Provide the (x, y) coordinate of the cell's center where the given text is located.  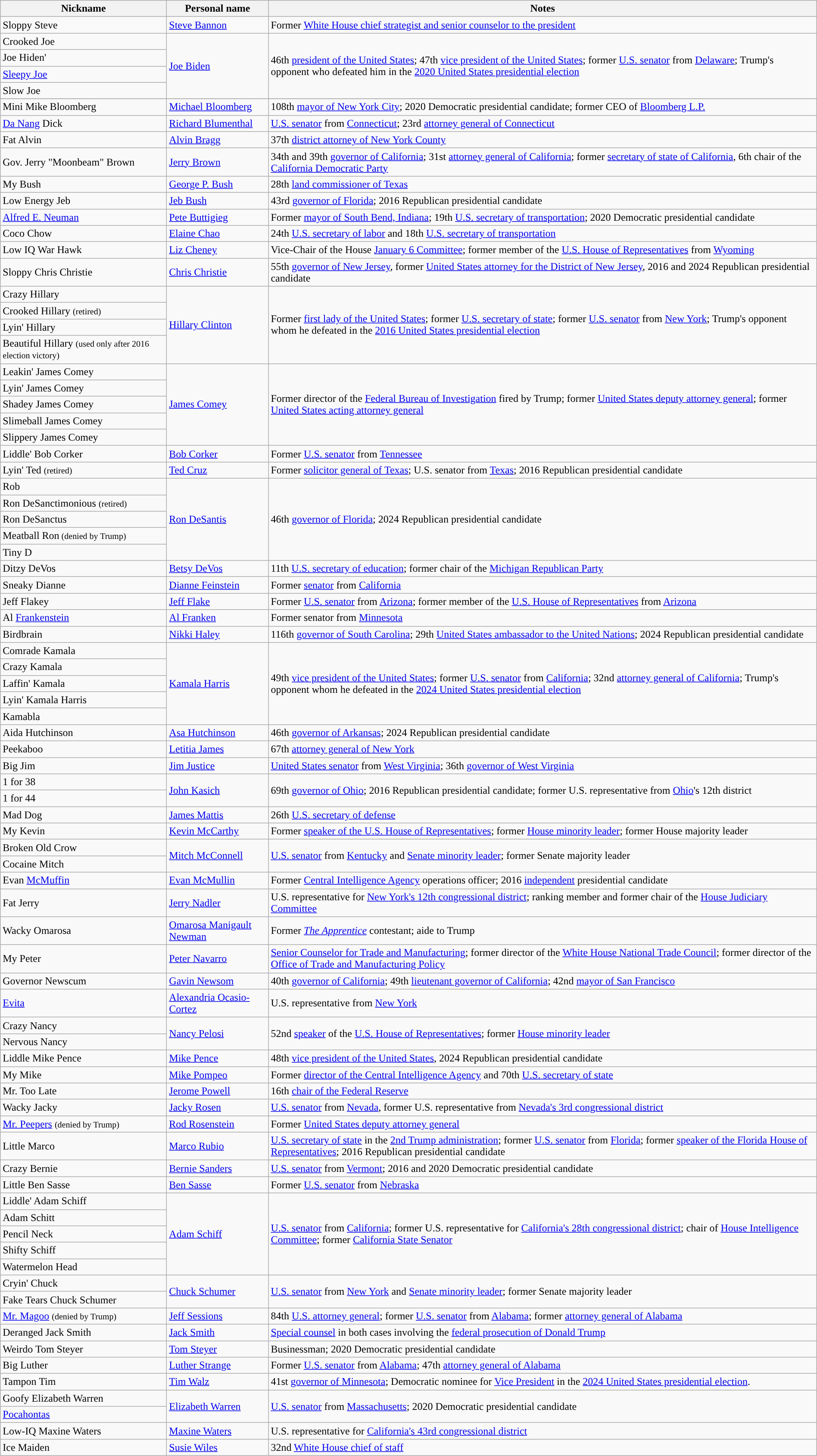
Joe Hiden' (84, 58)
U.S. senator from Vermont; 2016 and 2020 Democratic presidential candidate (543, 1168)
Liddle Mike Pence (84, 1058)
Former senator from Minnesota (543, 618)
Betsy DeVos (218, 569)
Peekaboo (84, 749)
Former speaker of the U.S. House of Representatives; former House minority leader; former House majority leader (543, 831)
Ditzy DeVos (84, 569)
Alvin Bragg (218, 140)
Jeff Sessions (218, 1316)
Slimeball James Comey (84, 421)
Beautiful Hillary (used only after 2016 election victory) (84, 349)
Former U.S. senator from Alabama; 47th attorney general of Alabama (543, 1365)
Jim Justice (218, 765)
Fat Jerry (84, 903)
32nd White House chief of staff (543, 1447)
Nervous Nancy (84, 1042)
Fat Alvin (84, 140)
Mitch McConnell (218, 856)
U.S. senator from New York and Senate minority leader; former Senate majority leader (543, 1291)
Little Ben Sasse (84, 1185)
My Mike (84, 1075)
Hillary Clinton (218, 325)
Mike Pence (218, 1058)
Governor Newscum (84, 981)
Evan McMuffin (84, 880)
Evan McMullin (218, 880)
Gov. Jerry "Moonbeam" Brown (84, 162)
My Bush (84, 184)
Peter Navarro (218, 959)
Crazy Hillary (84, 294)
Rob (84, 486)
Tom Steyer (218, 1349)
Al Frankenstein (84, 618)
Big Jim (84, 765)
Ron DeSanctimonious (retired) (84, 503)
Leakin' James Comey (84, 372)
Kamala Harris (218, 683)
Special counsel in both cases involving the federal prosecution of Donald Trump (543, 1332)
1 for 38 (84, 782)
Cocaine Mitch (84, 864)
Aida Hutchinson (84, 733)
Lyin' Ted (retired) (84, 470)
Former mayor of South Bend, Indiana; 19th U.S. secretary of transportation; 2020 Democratic presidential candidate (543, 217)
11th U.S. secretary of education; former chair of the Michigan Republican Party (543, 569)
My Kevin (84, 831)
Chuck Schumer (218, 1291)
Elizabeth Warren (218, 1406)
Broken Old Crow (84, 848)
Omarosa Manigault Newman (218, 930)
Slow Joe (84, 91)
Pete Buttigieg (218, 217)
Vice-Chair of the House January 6 Committee; former member of the U.S. House of Representatives from Wyoming (543, 250)
55th governor of New Jersey, former United States attorney for the District of New Jersey, 2016 and 2024 Republican presidential candidate (543, 272)
Kevin McCarthy (218, 831)
43rd governor of Florida; 2016 Republican presidential candidate (543, 200)
Shifty Schiff (84, 1250)
Joe Biden (218, 66)
84th U.S. attorney general; former U.S. senator from Alabama; former attorney general of Alabama (543, 1316)
Notes (543, 9)
Crooked Hillary (retired) (84, 311)
Pocahontas (84, 1415)
Alfred E. Neuman (84, 217)
Jerry Brown (218, 162)
116th governor of South Carolina; 29th United States ambassador to the United Nations; 2024 Republican presidential candidate (543, 634)
Richard Blumenthal (218, 123)
Jeb Bush (218, 200)
James Comey (218, 404)
Dianne Feinstein (218, 585)
Lyin' Hillary (84, 327)
Adam Schiff (218, 1234)
Sneaky Dianne (84, 585)
Birdbrain (84, 634)
Watermelon Head (84, 1267)
Weirdo Tom Steyer (84, 1349)
Liz Cheney (218, 250)
24th U.S. secretary of labor and 18th U.S. secretary of transportation (543, 234)
Mad Dog (84, 815)
Former The Apprentice contestant; aide to Trump (543, 930)
Former Central Intelligence Agency operations officer; 2016 independent presidential candidate (543, 880)
Rod Rosenstein (218, 1124)
Crazy Nancy (84, 1025)
Al Franken (218, 618)
Crazy Kamala (84, 667)
Mini Mike Bloomberg (84, 107)
Sloppy Chris Christie (84, 272)
U.S. senator from Connecticut; 23rd attorney general of Connecticut (543, 123)
Elaine Chao (218, 234)
Mr. Magoo (denied by Trump) (84, 1316)
Alexandria Ocasio-Cortez (218, 1003)
69th governor of Ohio; 2016 Republican presidential candidate; former U.S. representative from Ohio's 12th district (543, 790)
108th mayor of New York City; 2020 Democratic presidential candidate; former CEO of Bloomberg L.P. (543, 107)
46th governor of Florida; 2024 Republican presidential candidate (543, 519)
Meatball Ron (denied by Trump) (84, 536)
26th U.S. secretary of defense (543, 815)
Lyin' James Comey (84, 388)
Tiny D (84, 552)
Mike Pompeo (218, 1075)
U.S. representative for New York's 12th congressional district; ranking member and former chair of the House Judiciary Committee (543, 903)
Liddle' Adam Schiff (84, 1201)
Mr. Too Late (84, 1091)
Former U.S. senator from Nebraska (543, 1185)
40th governor of California; 49th lieutenant governor of California; 42nd mayor of San Francisco (543, 981)
Coco Chow (84, 234)
48th vice president of the United States, 2024 Republican presidential candidate (543, 1058)
Comrade Kamala (84, 651)
Jeff Flakey (84, 601)
U.S. senator from Massachusetts; 2020 Democratic presidential candidate (543, 1406)
1 for 44 (84, 798)
Crazy Bernie (84, 1168)
Pencil Neck (84, 1234)
Businessman; 2020 Democratic presidential candidate (543, 1349)
Ron DeSanctus (84, 520)
28th land commissioner of Texas (543, 184)
Former director of the Central Intelligence Agency and 70th U.S. secretary of state (543, 1075)
Nancy Pelosi (218, 1033)
Jeff Flake (218, 601)
Shadey James Comey (84, 404)
Liddle' Bob Corker (84, 454)
Jack Smith (218, 1332)
John Kasich (218, 790)
Tampon Tim (84, 1382)
52nd speaker of the U.S. House of Representatives; former House minority leader (543, 1033)
Cryin' Chuck (84, 1283)
Fake Tears Chuck Schumer (84, 1299)
Low-IQ Maxine Waters (84, 1431)
United States senator from West Virginia; 36th governor of West Virginia (543, 765)
Asa Hutchinson (218, 733)
Tim Walz (218, 1382)
Ron DeSantis (218, 519)
Big Luther (84, 1365)
U.S. representative for California's 43rd congressional district (543, 1431)
Bob Corker (218, 454)
Goofy Elizabeth Warren (84, 1398)
Ice Maiden (84, 1447)
Lyin' Kamala Harris (84, 700)
41st governor of Minnesota; Democratic nominee for Vice President in the 2024 United States presidential election. (543, 1382)
46th governor of Arkansas; 2024 Republican presidential candidate (543, 733)
Chris Christie (218, 272)
Marco Rubio (218, 1146)
Former senator from California (543, 585)
Nickname (84, 9)
Laffin' Kamala (84, 683)
Michael Bloomberg (218, 107)
Jerry Nadler (218, 903)
George P. Bush (218, 184)
Crooked Joe (84, 41)
Ted Cruz (218, 470)
Jacky Rosen (218, 1108)
Little Marco (84, 1146)
Sloppy Steve (84, 25)
Former U.S. senator from Arizona; former member of the U.S. House of Representatives from Arizona (543, 601)
Former White House chief strategist and senior counselor to the president (543, 25)
U.S. representative from New York (543, 1003)
Letitia James (218, 749)
Da Nang Dick (84, 123)
U.S. senator from Kentucky and Senate minority leader; former Senate majority leader (543, 856)
James Mattis (218, 815)
Luther Strange (218, 1365)
37th district attorney of New York County (543, 140)
Susie Wiles (218, 1447)
Former solicitor general of Texas; U.S. senator from Texas; 2016 Republican presidential candidate (543, 470)
Wacky Omarosa (84, 930)
Mr. Peepers (denied by Trump) (84, 1124)
Wacky Jacky (84, 1108)
U.S. senator from Nevada, former U.S. representative from Nevada's 3rd congressional district (543, 1108)
Slippery James Comey (84, 437)
Low IQ War Hawk (84, 250)
Sleepy Joe (84, 74)
Jerome Powell (218, 1091)
Kamabla (84, 716)
Low Energy Jeb (84, 200)
Evita (84, 1003)
Adam Schitt (84, 1218)
My Peter (84, 959)
Bernie Sanders (218, 1168)
Maxine Waters (218, 1431)
Deranged Jack Smith (84, 1332)
67th attorney general of New York (543, 749)
16th chair of the Federal Reserve (543, 1091)
Former United States deputy attorney general (543, 1124)
Steve Bannon (218, 25)
Nikki Haley (218, 634)
Gavin Newsom (218, 981)
Personal name (218, 9)
Former U.S. senator from Tennessee (543, 454)
Ben Sasse (218, 1185)
